Pinpoint the cell where the given text exists, returning its [X, Y] midpoint coordinate. 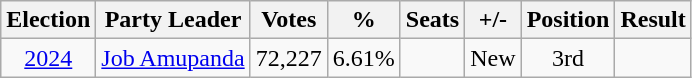
New [493, 58]
Position [568, 20]
Election [48, 20]
% [364, 20]
6.61% [364, 58]
Job Amupanda [173, 58]
3rd [568, 58]
Seats [432, 20]
+/- [493, 20]
2024 [48, 58]
Votes [288, 20]
Result [653, 20]
Party Leader [173, 20]
72,227 [288, 58]
